Extract the (x, y) coordinate from the center of the cell holding the provided text.  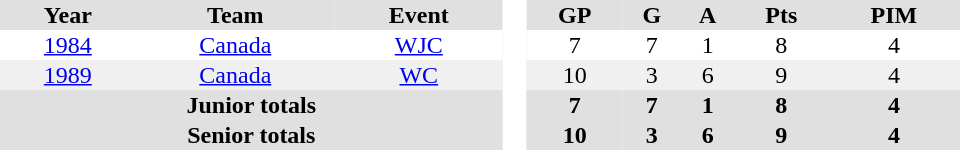
GP (574, 15)
Event (419, 15)
Year (68, 15)
1989 (68, 75)
WJC (419, 45)
WC (419, 75)
Team (236, 15)
Pts (782, 15)
Junior totals (252, 105)
Senior totals (252, 135)
G (652, 15)
PIM (894, 15)
A (708, 15)
1984 (68, 45)
